Output the [x, y] coordinate of the center of the cell containing the given text.  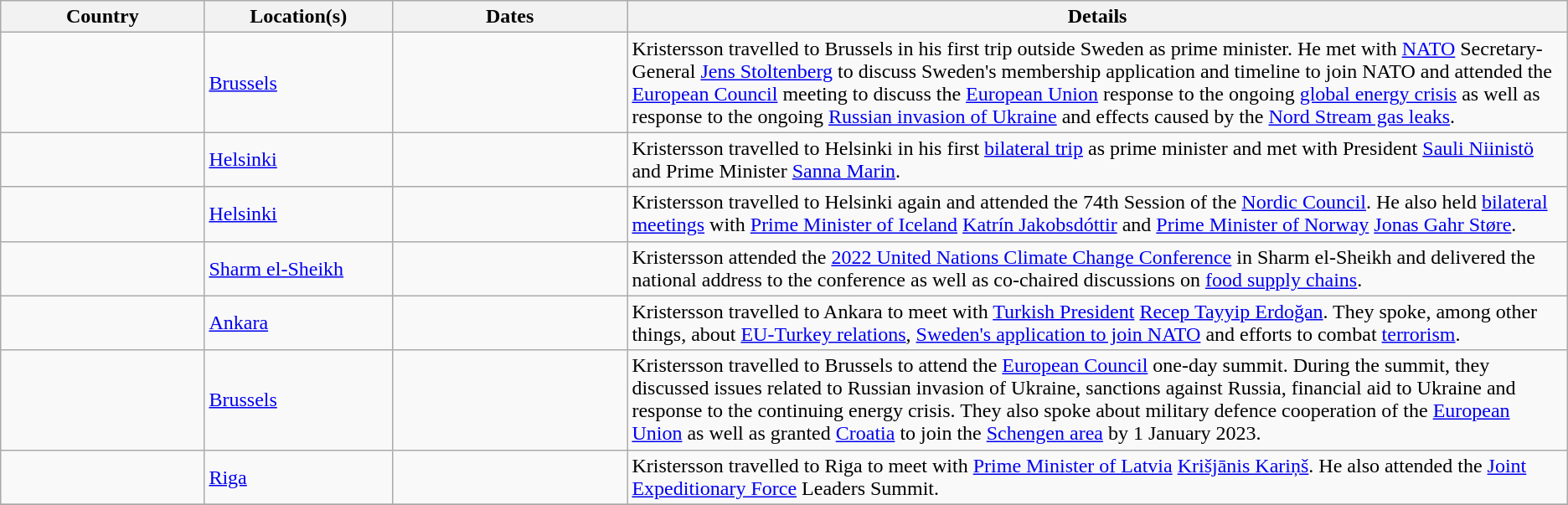
Sharm el-Sheikh [298, 268]
Kristersson travelled to Riga to meet with Prime Minister of Latvia Krišjānis Kariņš. He also attended the Joint Expeditionary Force Leaders Summit. [1097, 477]
Ankara [298, 323]
Details [1097, 17]
Dates [509, 17]
Location(s) [298, 17]
Country [102, 17]
Kristersson travelled to Helsinki in his first bilateral trip as prime minister and met with President Sauli Niinistö and Prime Minister Sanna Marin. [1097, 159]
Riga [298, 477]
